Provide the [X, Y] coordinate of the cell's center where the given text is located.  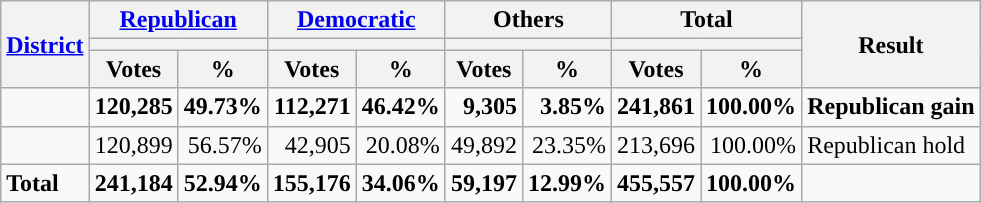
59,197 [484, 183]
213,696 [656, 145]
34.06% [400, 183]
Republican [178, 20]
241,861 [656, 107]
Democratic [356, 20]
12.99% [566, 183]
56.57% [222, 145]
120,285 [134, 107]
241,184 [134, 183]
Result [891, 44]
Others [528, 20]
20.08% [400, 145]
Republican gain [891, 107]
52.94% [222, 183]
3.85% [566, 107]
9,305 [484, 107]
120,899 [134, 145]
District [45, 44]
455,557 [656, 183]
42,905 [312, 145]
46.42% [400, 107]
49,892 [484, 145]
112,271 [312, 107]
49.73% [222, 107]
Republican hold [891, 145]
155,176 [312, 183]
23.35% [566, 145]
